Identify which cell holds the provided text, then report its [x, y] central coordinate. 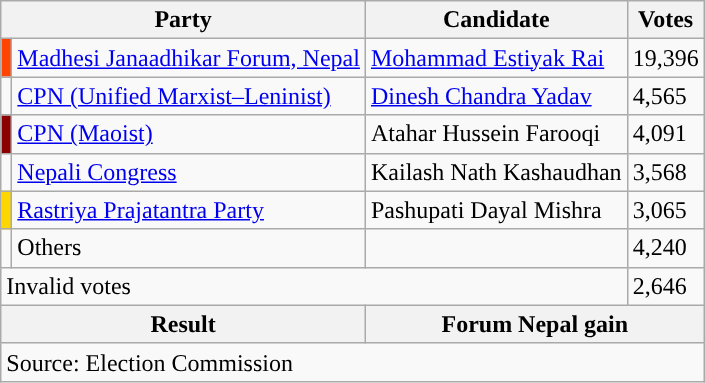
3,568 [666, 172]
Others [189, 248]
2,646 [666, 286]
Party [184, 20]
Invalid votes [314, 286]
4,565 [666, 96]
Dinesh Chandra Yadav [496, 96]
CPN (Unified Marxist–Leninist) [189, 96]
Rastriya Prajatantra Party [189, 210]
Forum Nepal gain [534, 324]
Votes [666, 20]
Candidate [496, 20]
Kailash Nath Kashaudhan [496, 172]
4,240 [666, 248]
Atahar Hussein Farooqi [496, 134]
4,091 [666, 134]
Nepali Congress [189, 172]
3,065 [666, 210]
Madhesi Janaadhikar Forum, Nepal [189, 58]
Source: Election Commission [352, 362]
19,396 [666, 58]
Mohammad Estiyak Rai [496, 58]
Pashupati Dayal Mishra [496, 210]
Result [184, 324]
CPN (Maoist) [189, 134]
